Find where the given text appears and provide that cell's center as (X, Y) coordinate. 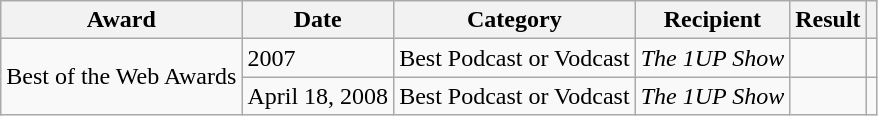
Recipient (712, 20)
Category (515, 20)
April 18, 2008 (318, 96)
Award (122, 20)
2007 (318, 58)
Best of the Web Awards (122, 77)
Result (828, 20)
Date (318, 20)
